Return the (x, y) coordinate for the center point of the cell that contains the specified text.  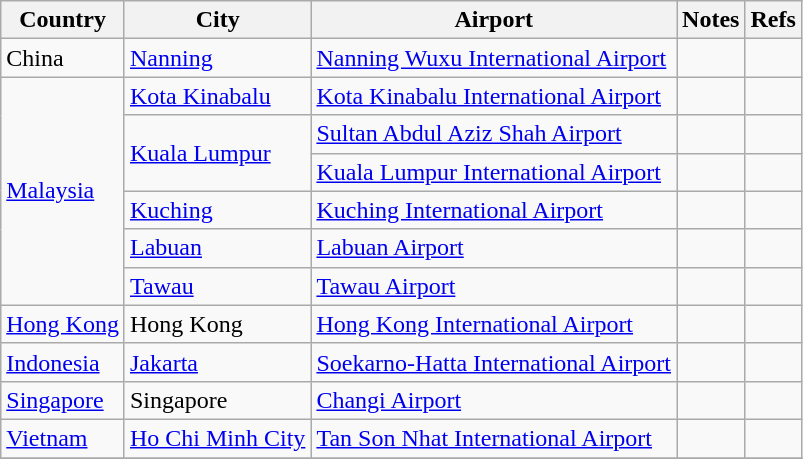
Soekarno-Hatta International Airport (494, 362)
Kuala Lumpur (217, 153)
Nanning (217, 58)
Indonesia (63, 362)
Labuan Airport (494, 248)
Hong Kong International Airport (494, 324)
Vietnam (63, 438)
Tawau (217, 286)
Country (63, 20)
Kuching (217, 210)
City (217, 20)
Refs (773, 20)
Kuching International Airport (494, 210)
Airport (494, 20)
China (63, 58)
Nanning Wuxu International Airport (494, 58)
Tan Son Nhat International Airport (494, 438)
Kuala Lumpur International Airport (494, 172)
Malaysia (63, 191)
Ho Chi Minh City (217, 438)
Jakarta (217, 362)
Kota Kinabalu (217, 96)
Labuan (217, 248)
Tawau Airport (494, 286)
Notes (711, 20)
Kota Kinabalu International Airport (494, 96)
Changi Airport (494, 400)
Sultan Abdul Aziz Shah Airport (494, 134)
